Extract the (X, Y) coordinate from the center of the cell holding the provided text.  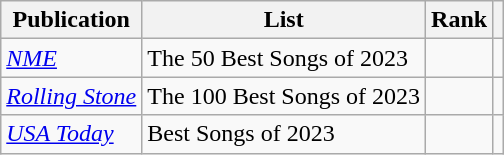
Publication (72, 20)
The 50 Best Songs of 2023 (284, 58)
USA Today (72, 134)
Rank (460, 20)
Rolling Stone (72, 96)
List (284, 20)
NME (72, 58)
The 100 Best Songs of 2023 (284, 96)
Best Songs of 2023 (284, 134)
